Provide the [X, Y] coordinate of the cell's center where the given text is located.  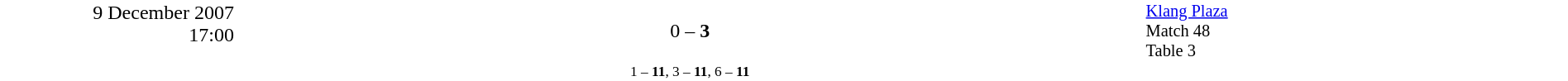
9 December 200717:00 [117, 40]
0 – 3 [690, 31]
1 – 11, 3 – 11, 6 – 11 [690, 71]
Klang PlazaMatch 48Table 3 [1356, 31]
